Locate the cell with the specified text and output its (X, Y) center coordinate. 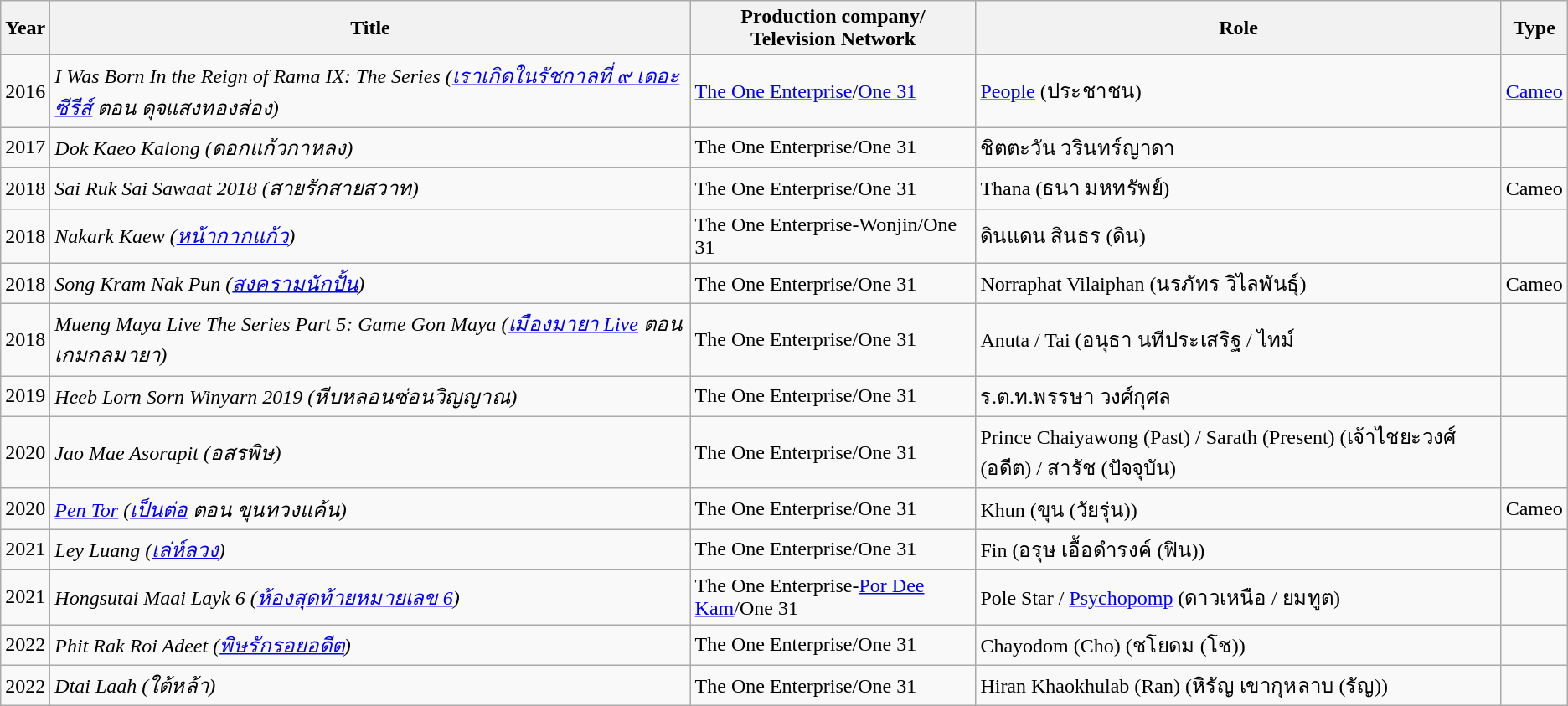
Type (1534, 28)
ชิตตะวัน วรินทร์ญาดา (1238, 147)
Nakark Kaew (หน้ากากแก้ว) (370, 236)
Sai Ruk Sai Sawaat 2018 (สายรักสายสวาท) (370, 188)
Production company/Television Network (833, 28)
Hiran Khaokhulab (Ran) (หิรัญ เขากุหลาบ (รัญ)) (1238, 685)
Ley Luang (เล่ห์ลวง) (370, 549)
Phit Rak Roi Adeet (พิษรักรอยอดีต) (370, 645)
ร.ต.ท.พรรษา วงศ์กุศล (1238, 397)
Title (370, 28)
Khun (ขุน (วัยรุ่น)) (1238, 509)
I Was Born In the Reign of Rama IX: The Series (เราเกิดในรัชกาลที่ ๙ เดอะซีรีส์ ตอน ดุจแสงทองส่อง) (370, 91)
2017 (25, 147)
Chayodom (Cho) (ชโยดม (โช)) (1238, 645)
Mueng Maya Live The Series Part 5: Game Gon Maya (เมืองมายา Live ตอน เกมกลมายา) (370, 340)
2016 (25, 91)
Fin (อรุษ เอื้อดำรงค์ (ฟิน)) (1238, 549)
Pen Tor (เป็นต่อ ตอน ขุนทวงแค้น) (370, 509)
People (ประชาชน) (1238, 91)
Heeb Lorn Sorn Winyarn 2019 (หีบหลอนซ่อนวิญญาณ) (370, 397)
Anuta / Tai (อนุธา นทีประเสริฐ / ไทม์ (1238, 340)
ดินแดน สินธร (ดิน) (1238, 236)
Year (25, 28)
Prince Chaiyawong (Past) / Sarath (Present) (เจ้าไชยะวงศ์ (อดีต) / สารัช (ปัจจุบัน) (1238, 452)
Song Kram Nak Pun (สงครามนักปั้น) (370, 283)
The One Enterprise-Wonjin/One 31 (833, 236)
Jao Mae Asorapit (อสรพิษ) (370, 452)
Thana (ธนา มหทรัพย์) (1238, 188)
2019 (25, 397)
Role (1238, 28)
Dtai Laah (ใต้หล้า) (370, 685)
The One Enterprise-Por Dee Kam/One 31 (833, 596)
Norraphat Vilaiphan (นรภัทร วิไลพันธุ์) (1238, 283)
Hongsutai Maai Layk 6 (ห้องสุดท้ายหมายเลข 6) (370, 596)
Pole Star / Psychopomp (ดาวเหนือ / ยมทูต) (1238, 596)
Dok Kaeo Kalong (ดอกแก้วกาหลง) (370, 147)
